Output the (x, y) coordinate of the center of the cell containing the given text.  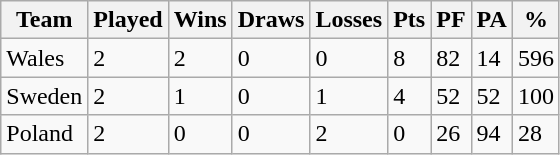
26 (451, 134)
Pts (410, 20)
Sweden (44, 96)
100 (536, 96)
Wales (44, 58)
14 (492, 58)
Poland (44, 134)
PA (492, 20)
4 (410, 96)
Draws (271, 20)
28 (536, 134)
Team (44, 20)
Losses (349, 20)
% (536, 20)
PF (451, 20)
82 (451, 58)
94 (492, 134)
8 (410, 58)
Wins (200, 20)
596 (536, 58)
Played (128, 20)
